For the text-containing cell, return its midpoint in [X, Y] coordinate format. 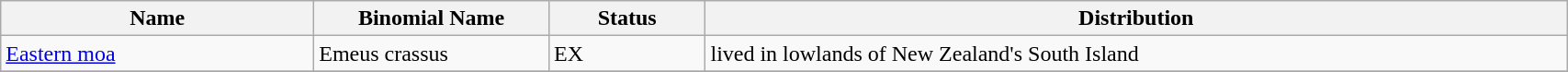
Eastern moa [158, 54]
Status [626, 18]
Binomial Name [432, 18]
lived in lowlands of New Zealand's South Island [1136, 54]
Emeus crassus [432, 54]
Name [158, 18]
EX [626, 54]
Distribution [1136, 18]
